Pinpoint the cell where the given text exists, returning its (x, y) midpoint coordinate. 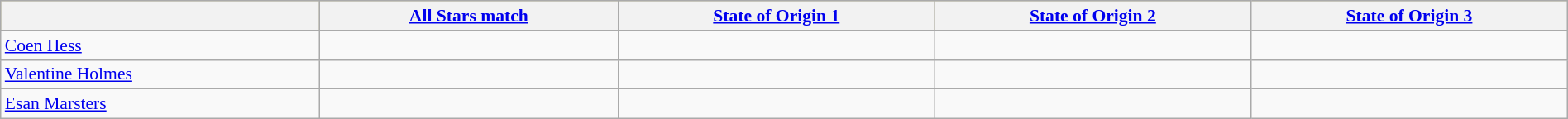
State of Origin 1 (777, 16)
Valentine Holmes (160, 74)
Coen Hess (160, 45)
State of Origin 2 (1093, 16)
All Stars match (468, 16)
State of Origin 3 (1409, 16)
Esan Marsters (160, 104)
